Extract the (x, y) coordinate from the center of the cell holding the provided text.  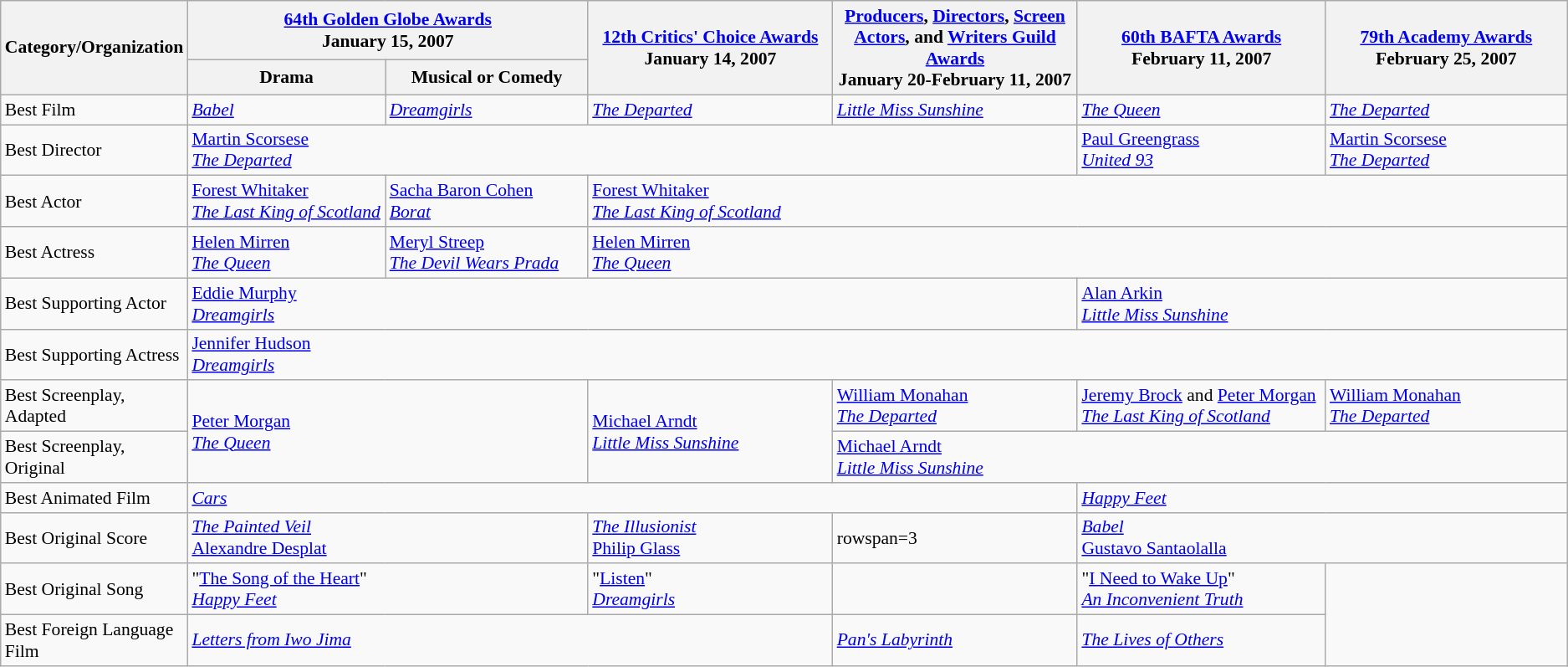
64th Golden Globe AwardsJanuary 15, 2007 (388, 30)
12th Critics' Choice AwardsJanuary 14, 2007 (710, 48)
Eddie MurphyDreamgirls (632, 303)
Alan ArkinLittle Miss Sunshine (1321, 303)
Best Actor (94, 201)
Best Director (94, 151)
Jeremy Brock and Peter MorganThe Last King of Scotland (1201, 407)
Best Screenplay, Adapted (94, 407)
Best Original Song (94, 589)
Best Foreign Language Film (94, 641)
The IllusionistPhilip Glass (710, 537)
Best Screenplay, Original (94, 457)
Jennifer HudsonDreamgirls (876, 355)
Best Supporting Actress (94, 355)
Best Actress (94, 253)
"The Song of the Heart"Happy Feet (388, 589)
BabelGustavo Santaolalla (1321, 537)
Little Miss Sunshine (955, 110)
Musical or Comedy (487, 77)
Best Animated Film (94, 498)
Paul GreengrassUnited 93 (1201, 151)
Best Original Score (94, 537)
Best Film (94, 110)
60th BAFTA AwardsFebruary 11, 2007 (1201, 48)
79th Academy AwardsFebruary 25, 2007 (1447, 48)
Producers, Directors, Screen Actors, and Writers Guild AwardsJanuary 20-February 11, 2007 (955, 48)
"Listen"Dreamgirls (710, 589)
Meryl StreepThe Devil Wears Prada (487, 253)
Happy Feet (1321, 498)
Best Supporting Actor (94, 303)
Category/Organization (94, 48)
Sacha Baron CohenBorat (487, 201)
The Lives of Others (1201, 641)
Babel (286, 110)
The Queen (1201, 110)
Dreamgirls (487, 110)
Cars (632, 498)
rowspan=3 (955, 537)
The Painted VeilAlexandre Desplat (388, 537)
"I Need to Wake Up"An Inconvenient Truth (1201, 589)
Drama (286, 77)
Peter MorganThe Queen (388, 432)
Pan's Labyrinth (955, 641)
Letters from Iwo Jima (510, 641)
